Pinpoint the cell where the given text exists, returning its [X, Y] midpoint coordinate. 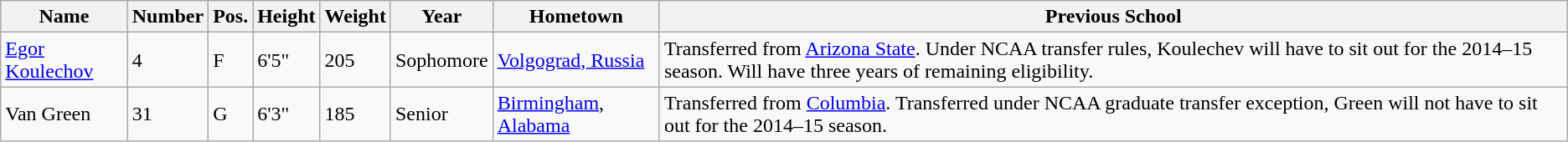
6'5" [286, 60]
205 [355, 60]
Senior [441, 114]
Year [441, 17]
4 [168, 60]
185 [355, 114]
31 [168, 114]
Transferred from Columbia. Transferred under NCAA graduate transfer exception, Green will not have to sit out for the 2014–15 season. [1113, 114]
Sophomore [441, 60]
Egor Koulechov [64, 60]
F [231, 60]
Name [64, 17]
Number [168, 17]
Previous School [1113, 17]
Volgograd, Russia [576, 60]
6'3" [286, 114]
Hometown [576, 17]
Weight [355, 17]
Pos. [231, 17]
Height [286, 17]
Birmingham, Alabama [576, 114]
Van Green [64, 114]
G [231, 114]
